Pinpoint the cell where the given text exists, returning its (x, y) midpoint coordinate. 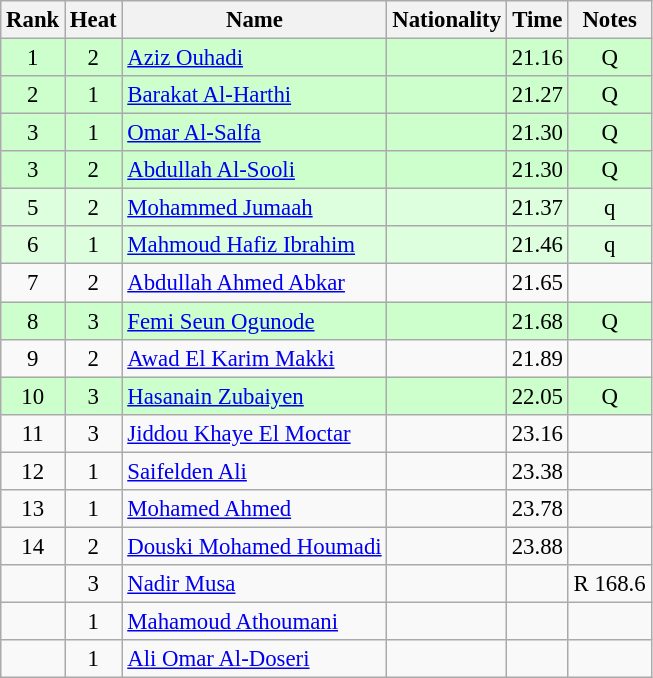
Notes (610, 20)
23.78 (537, 509)
Nationality (446, 20)
Hasanain Zubaiyen (254, 396)
21.46 (537, 245)
Femi Seun Ogunode (254, 321)
11 (33, 433)
21.27 (537, 95)
23.38 (537, 471)
21.89 (537, 358)
21.16 (537, 58)
23.88 (537, 546)
Name (254, 20)
Heat (94, 20)
13 (33, 509)
Rank (33, 20)
Douski Mohamed Houmadi (254, 546)
Omar Al-Salfa (254, 133)
Aziz Ouhadi (254, 58)
10 (33, 396)
Mahamoud Athoumani (254, 621)
Ali Omar Al-Doseri (254, 659)
Abdullah Ahmed Abkar (254, 283)
21.37 (537, 208)
8 (33, 321)
Jiddou Khaye El Moctar (254, 433)
23.16 (537, 433)
Nadir Musa (254, 584)
Mohamed Ahmed (254, 509)
Time (537, 20)
21.68 (537, 321)
14 (33, 546)
Awad El Karim Makki (254, 358)
5 (33, 208)
21.65 (537, 283)
6 (33, 245)
Mahmoud Hafiz Ibrahim (254, 245)
12 (33, 471)
Saifelden Ali (254, 471)
Abdullah Al-Sooli (254, 170)
7 (33, 283)
Mohammed Jumaah (254, 208)
22.05 (537, 396)
R 168.6 (610, 584)
Barakat Al-Harthi (254, 95)
9 (33, 358)
